Return (X, Y) of the center of cell containing provided text 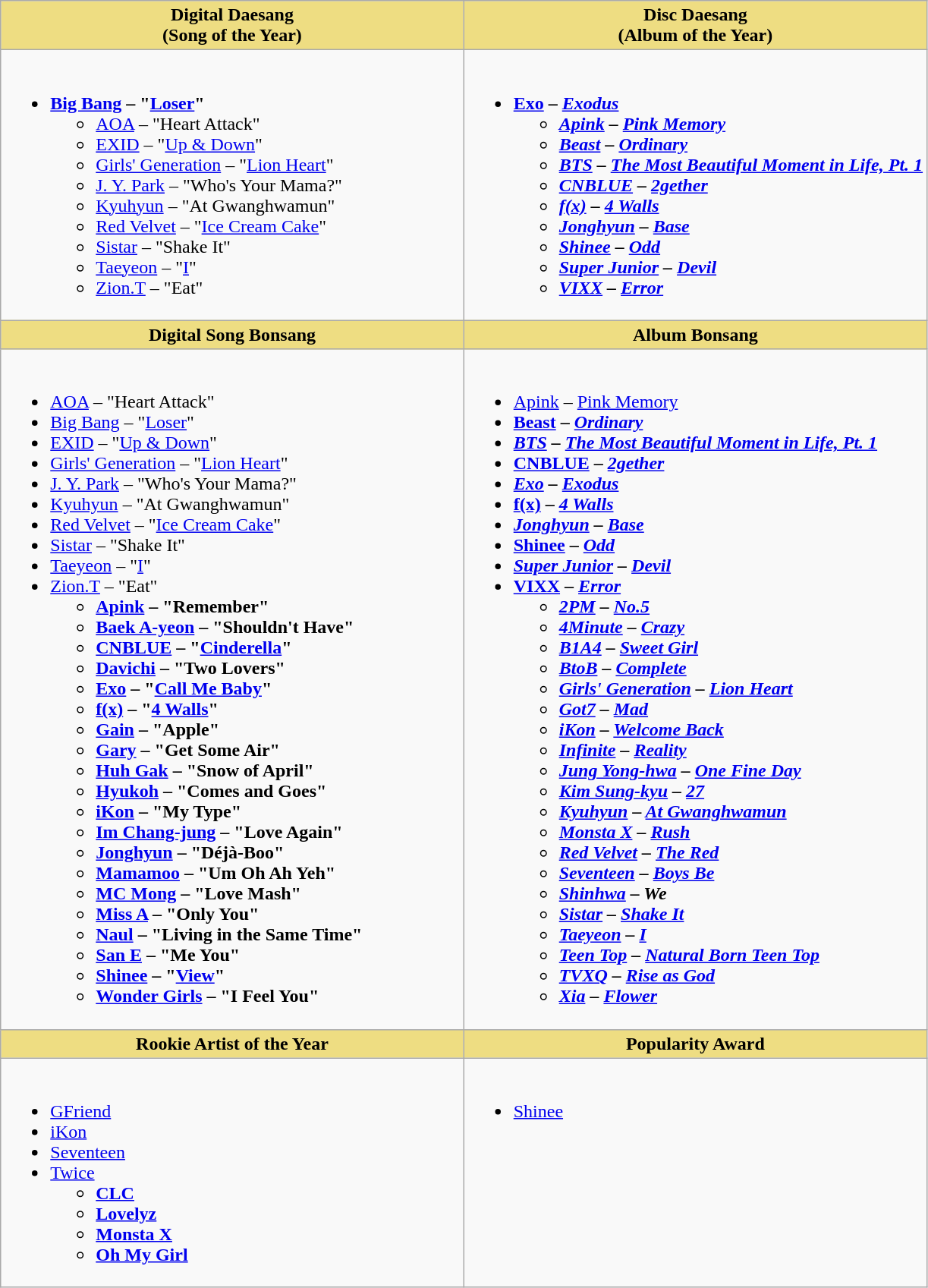
Shinee (695, 1173)
Digital Daesang(Song of the Year) (232, 26)
Digital Song Bonsang (232, 335)
Album Bonsang (695, 335)
Rookie Artist of the Year (232, 1044)
Disc Daesang(Album of the Year) (695, 26)
Popularity Award (695, 1044)
GFriendiKonSeventeenTwiceCLCLovelyzMonsta XOh My Girl (232, 1173)
